Identify which cell holds the provided text, then report its (X, Y) central coordinate. 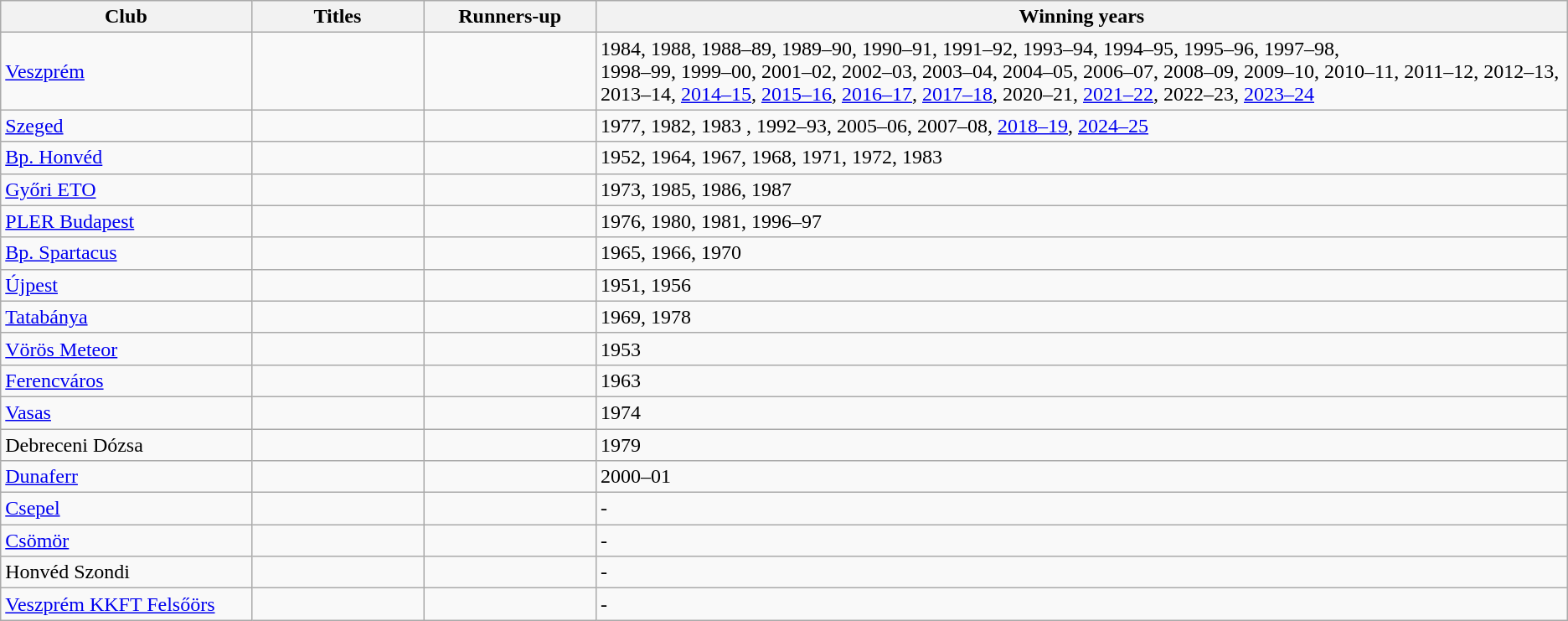
Vörös Meteor (126, 349)
1976, 1980, 1981, 1996–97 (1081, 221)
Veszprém KKFT Felsőörs (126, 604)
Szeged (126, 126)
2000–01 (1081, 477)
1952, 1964, 1967, 1968, 1971, 1972, 1983 (1081, 158)
1973, 1985, 1986, 1987 (1081, 189)
Vasas (126, 412)
Club (126, 17)
Bp. Spartacus (126, 253)
1951, 1956 (1081, 285)
Winning years (1081, 17)
Dunaferr (126, 477)
Honvéd Szondi (126, 572)
1979 (1081, 445)
1974 (1081, 412)
Győri ETO (126, 189)
Csömör (126, 541)
Csepel (126, 509)
Debreceni Dózsa (126, 445)
1969, 1978 (1081, 317)
Újpest (126, 285)
1963 (1081, 380)
Runners-up (510, 17)
Veszprém (126, 71)
1965, 1966, 1970 (1081, 253)
Titles (338, 17)
PLER Budapest (126, 221)
1953 (1081, 349)
Ferencváros (126, 380)
Bp. Honvéd (126, 158)
Tatabánya (126, 317)
1977, 1982, 1983 , 1992–93, 2005–06, 2007–08, 2018–19, 2024–25 (1081, 126)
